Capture the cell that displays the provided text and extract its (X, Y) central coordinate. 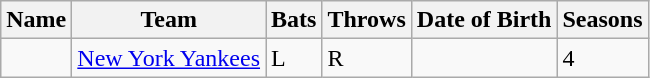
4 (602, 58)
L (294, 58)
Seasons (602, 20)
Team (169, 20)
Name (36, 20)
New York Yankees (169, 58)
Throws (366, 20)
R (366, 58)
Date of Birth (484, 20)
Bats (294, 20)
